Scan for the cell matching the given text and deliver its [X, Y] coordinate at center. 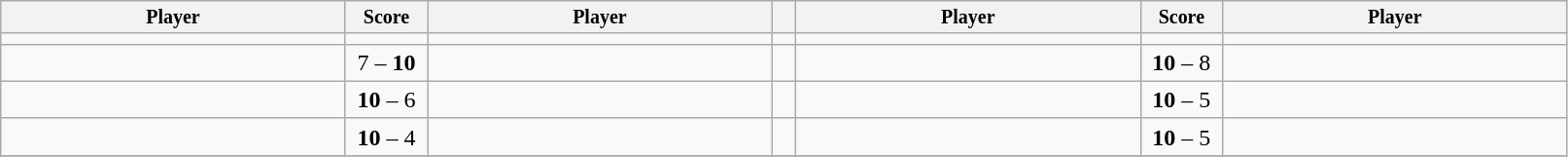
7 – 10 [386, 62]
10 – 8 [1181, 62]
10 – 4 [386, 137]
10 – 6 [386, 99]
